For the text-containing cell, return its midpoint in [x, y] coordinate format. 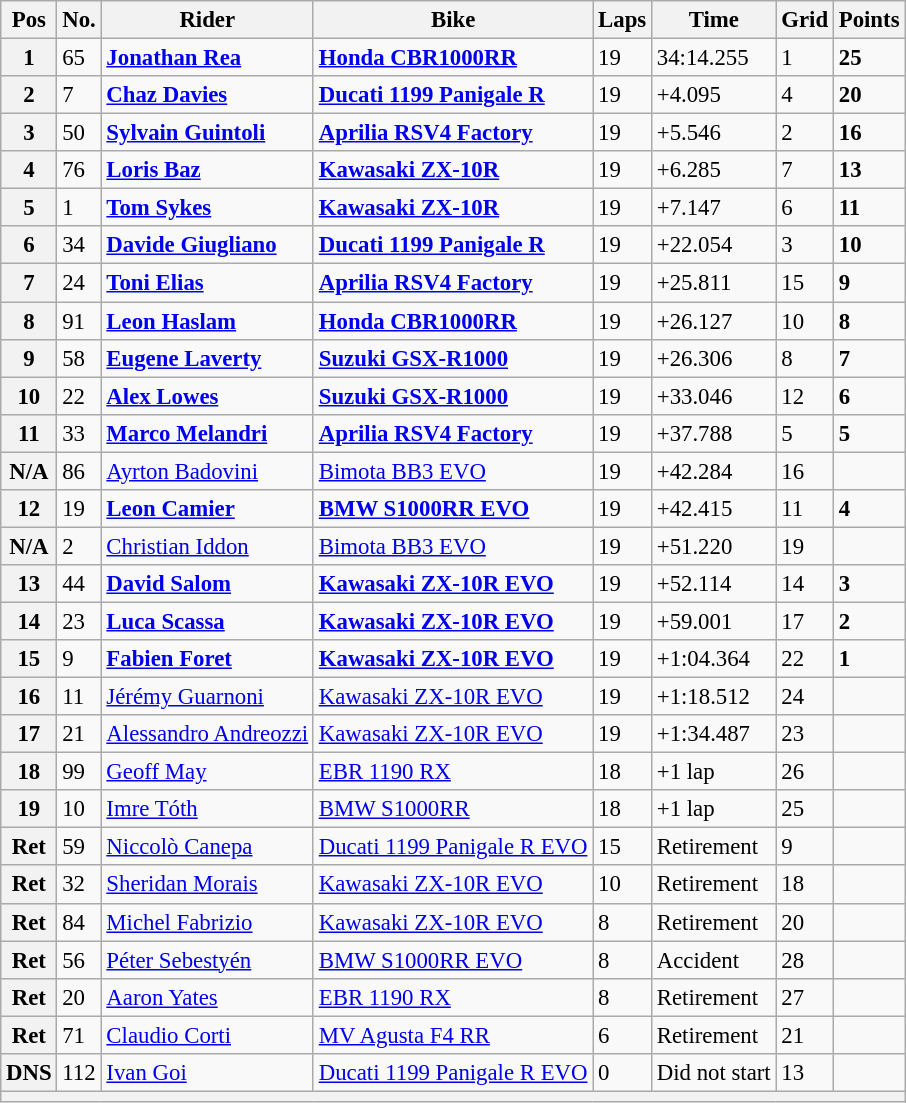
DNS [29, 1073]
Fabien Foret [207, 659]
Luca Scassa [207, 621]
Chaz Davies [207, 95]
+6.285 [713, 170]
Sylvain Guintoli [207, 133]
Claudio Corti [207, 1035]
99 [79, 772]
Laps [622, 20]
+42.284 [713, 471]
34:14.255 [713, 58]
+42.415 [713, 509]
Marco Melandri [207, 433]
44 [79, 584]
112 [79, 1073]
Ivan Goi [207, 1073]
+33.046 [713, 396]
+25.811 [713, 283]
Eugene Laverty [207, 358]
+4.095 [713, 95]
56 [79, 960]
33 [79, 433]
BMW S1000RR [452, 809]
34 [79, 245]
+52.114 [713, 584]
50 [79, 133]
Alex Lowes [207, 396]
David Salom [207, 584]
65 [79, 58]
0 [622, 1073]
Leon Camier [207, 509]
Toni Elias [207, 283]
28 [804, 960]
26 [804, 772]
Accident [713, 960]
58 [79, 358]
+51.220 [713, 546]
Alessandro Andreozzi [207, 734]
+7.147 [713, 208]
Loris Baz [207, 170]
MV Agusta F4 RR [452, 1035]
Points [868, 20]
27 [804, 997]
Imre Tóth [207, 809]
+1:34.487 [713, 734]
Bike [452, 20]
Leon Haslam [207, 321]
71 [79, 1035]
+26.127 [713, 321]
Sheridan Morais [207, 885]
Aaron Yates [207, 997]
Jonathan Rea [207, 58]
76 [79, 170]
Christian Iddon [207, 546]
Pos [29, 20]
Niccolò Canepa [207, 847]
Did not start [713, 1073]
Rider [207, 20]
Davide Giugliano [207, 245]
+37.788 [713, 433]
+1:04.364 [713, 659]
Ayrton Badovini [207, 471]
+5.546 [713, 133]
91 [79, 321]
32 [79, 885]
Geoff May [207, 772]
+59.001 [713, 621]
Jérémy Guarnoni [207, 697]
Grid [804, 20]
+22.054 [713, 245]
59 [79, 847]
Péter Sebestyén [207, 960]
+26.306 [713, 358]
84 [79, 922]
No. [79, 20]
+1:18.512 [713, 697]
Michel Fabrizio [207, 922]
Tom Sykes [207, 208]
86 [79, 471]
Time [713, 20]
